Return the (X, Y) coordinate for the center point of the cell that contains the specified text.  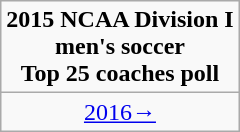
2016→ (120, 112)
2015 NCAA Division Imen's soccerTop 25 coaches poll (120, 47)
